Capture the cell that displays the provided text and extract its (X, Y) central coordinate. 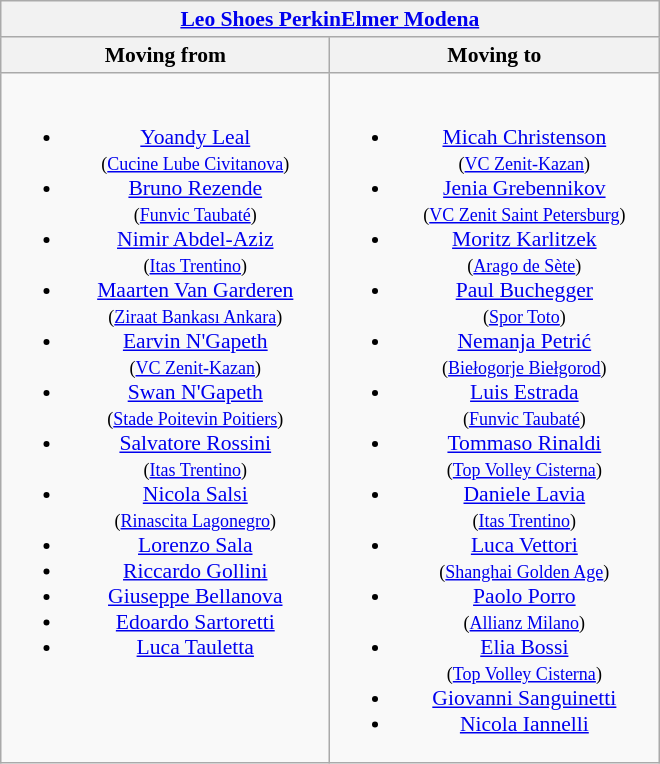
Leo Shoes PerkinElmer Modena (330, 19)
Moving from (166, 55)
Moving to (494, 55)
